For the text-containing cell, return its midpoint in [x, y] coordinate format. 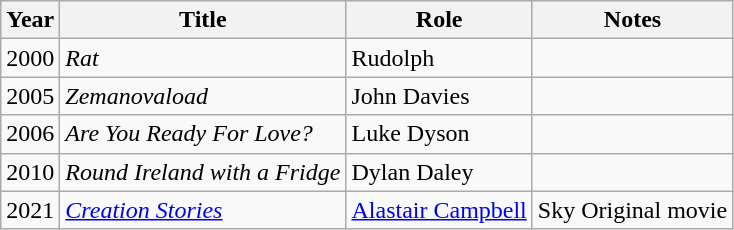
Year [30, 20]
Title [203, 20]
Are You Ready For Love? [203, 134]
Rudolph [439, 58]
2006 [30, 134]
Creation Stories [203, 210]
Notes [632, 20]
2005 [30, 96]
Rat [203, 58]
2021 [30, 210]
Sky Original movie [632, 210]
Zemanovaload [203, 96]
Round Ireland with a Fridge [203, 172]
John Davies [439, 96]
2000 [30, 58]
Role [439, 20]
2010 [30, 172]
Luke Dyson [439, 134]
Alastair Campbell [439, 210]
Dylan Daley [439, 172]
